For the text-containing cell, return its midpoint in [X, Y] coordinate format. 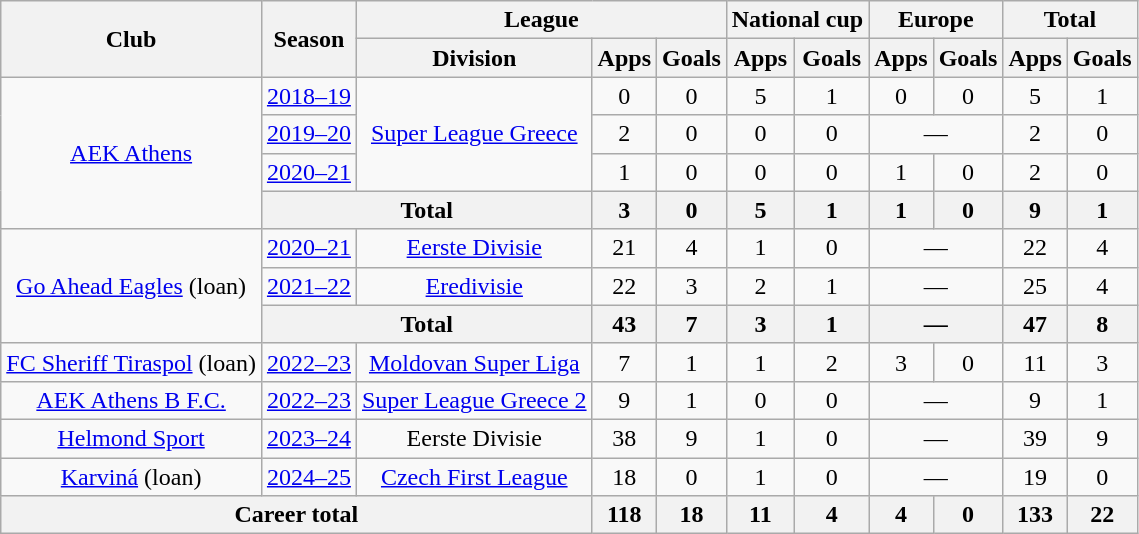
25 [1035, 286]
Super League Greece 2 [474, 400]
AEK Athens [132, 153]
National cup [797, 20]
Go Ahead Eagles (loan) [132, 286]
2024–25 [308, 477]
Czech First League [474, 477]
Super League Greece [474, 134]
Division [474, 58]
2021–22 [308, 286]
Karviná (loan) [132, 477]
Moldovan Super Liga [474, 362]
39 [1035, 438]
Helmond Sport [132, 438]
38 [624, 438]
8 [1102, 324]
Season [308, 39]
AEK Athens B F.C. [132, 400]
2019–20 [308, 134]
FC Sheriff Tiraspol (loan) [132, 362]
Europe [936, 20]
47 [1035, 324]
2023–24 [308, 438]
21 [624, 248]
118 [624, 515]
133 [1035, 515]
43 [624, 324]
League [541, 20]
Club [132, 39]
Eredivisie [474, 286]
2018–19 [308, 96]
19 [1035, 477]
Career total [296, 515]
